Detect which cell encompasses the target text, then output its (x, y) center coordinate. 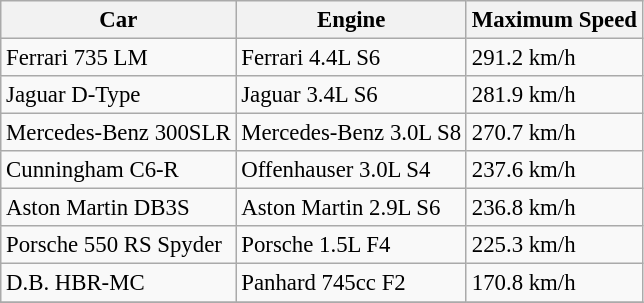
281.9 km/h (554, 95)
Aston Martin DB3S (118, 208)
236.8 km/h (554, 208)
Porsche 1.5L F4 (352, 245)
291.2 km/h (554, 58)
Aston Martin 2.9L S6 (352, 208)
170.8 km/h (554, 283)
Porsche 550 RS Spyder (118, 245)
Mercedes-Benz 300SLR (118, 133)
Panhard 745cc F2 (352, 283)
270.7 km/h (554, 133)
225.3 km/h (554, 245)
Mercedes-Benz 3.0L S8 (352, 133)
Jaguar D-Type (118, 95)
D.B. HBR-MC (118, 283)
Offenhauser 3.0L S4 (352, 170)
Ferrari 735 LM (118, 58)
Car (118, 20)
Ferrari 4.4L S6 (352, 58)
Cunningham C6-R (118, 170)
Jaguar 3.4L S6 (352, 95)
Engine (352, 20)
Maximum Speed (554, 20)
237.6 km/h (554, 170)
